Identify which cell holds the provided text, then report its [x, y] central coordinate. 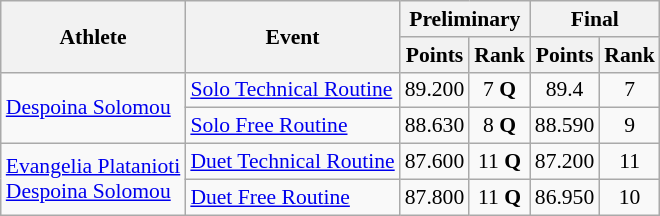
87.600 [434, 162]
88.590 [564, 126]
87.800 [434, 197]
88.630 [434, 126]
87.200 [564, 162]
Solo Technical Routine [292, 90]
Event [292, 36]
86.950 [564, 197]
7 [630, 90]
7 Q [500, 90]
Evangelia PlataniotiDespoina Solomou [94, 180]
Despoina Solomou [94, 108]
10 [630, 197]
Athlete [94, 36]
Duet Technical Routine [292, 162]
89.200 [434, 90]
Final [595, 19]
Solo Free Routine [292, 126]
89.4 [564, 90]
11 [630, 162]
8 Q [500, 126]
9 [630, 126]
Preliminary [465, 19]
Duet Free Routine [292, 197]
